Extract the (x, y) coordinate from the center of the cell holding the provided text.  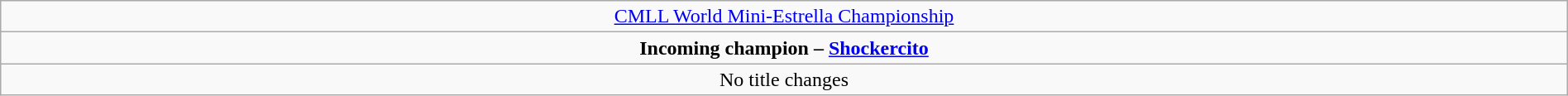
CMLL World Mini-Estrella Championship (784, 17)
No title changes (784, 79)
Incoming champion – Shockercito (784, 48)
